For the text-containing cell, return its midpoint in (X, Y) coordinate format. 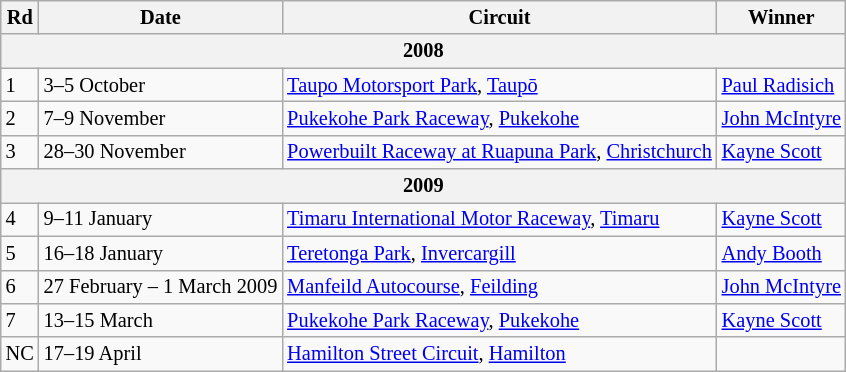
17–19 April (161, 354)
Date (161, 17)
13–15 March (161, 320)
7 (20, 320)
2 (20, 118)
Rd (20, 17)
28–30 November (161, 152)
27 February – 1 March 2009 (161, 287)
Timaru International Motor Raceway, Timaru (499, 219)
Taupo Motorsport Park, Taupō (499, 85)
Andy Booth (782, 253)
Powerbuilt Raceway at Ruapuna Park, Christchurch (499, 152)
6 (20, 287)
NC (20, 354)
16–18 January (161, 253)
Hamilton Street Circuit, Hamilton (499, 354)
Circuit (499, 17)
Winner (782, 17)
9–11 January (161, 219)
3 (20, 152)
4 (20, 219)
3–5 October (161, 85)
Manfeild Autocourse, Feilding (499, 287)
1 (20, 85)
Teretonga Park, Invercargill (499, 253)
5 (20, 253)
7–9 November (161, 118)
2008 (424, 51)
2009 (424, 186)
Paul Radisich (782, 85)
